Scan for the cell matching the given text and deliver its [X, Y] coordinate at center. 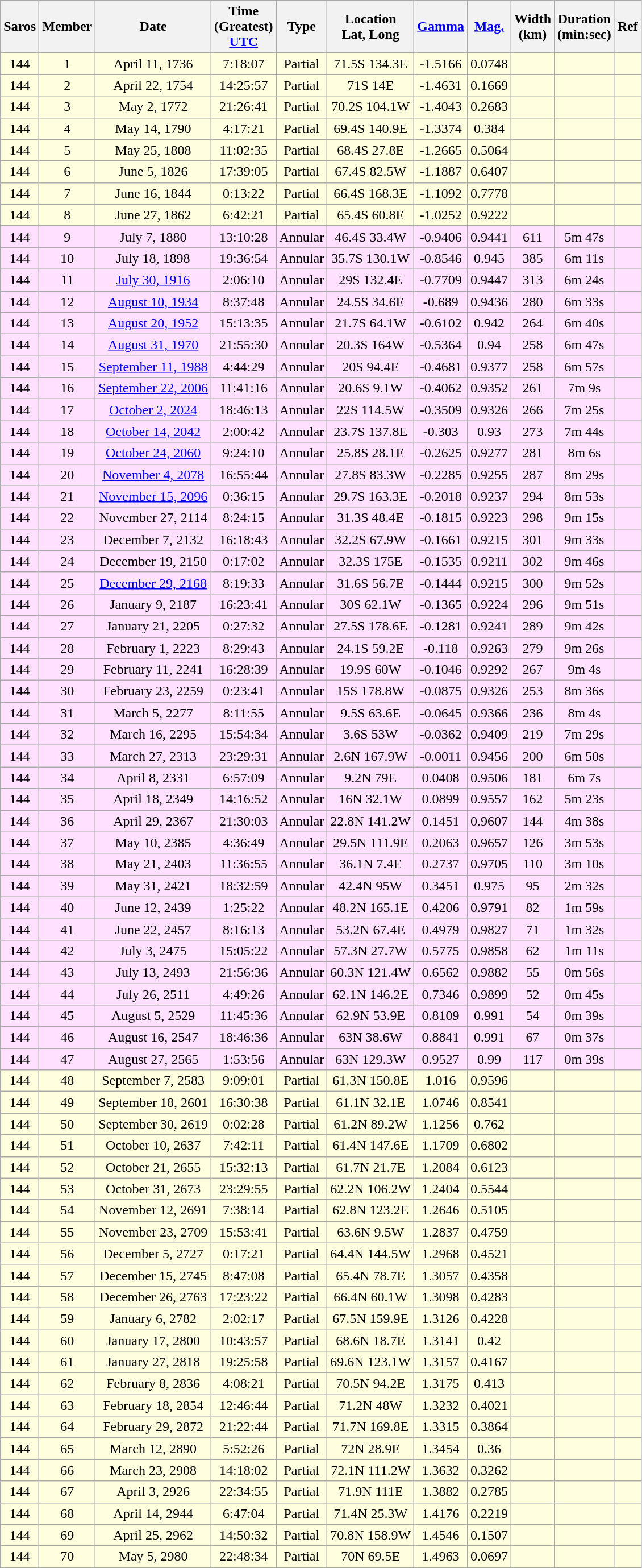
22:48:34 [243, 1557]
1.3126 [441, 1318]
17:39:05 [243, 172]
0.2063 [441, 843]
-1.0252 [441, 215]
June 27, 1862 [153, 215]
0.9409 [489, 735]
11:41:16 [243, 388]
58 [67, 1297]
70.5N 94.2E [370, 1384]
0.0408 [441, 778]
0:17:02 [243, 561]
36.1N 7.4E [370, 864]
April 11, 1736 [153, 64]
1.016 [441, 1081]
219 [533, 735]
45 [67, 1016]
0.9352 [489, 388]
-0.0875 [441, 691]
0.945 [489, 258]
29.7S 163.3E [370, 496]
16:30:38 [243, 1102]
181 [533, 778]
0.9858 [489, 951]
February 8, 2836 [153, 1384]
2:02:17 [243, 1318]
December 15, 2745 [153, 1275]
1m 59s [585, 907]
0:23:41 [243, 691]
April 22, 1754 [153, 85]
0.9705 [489, 864]
November 27, 2114 [153, 518]
71 [533, 929]
9m 33s [585, 540]
64 [67, 1427]
34 [67, 778]
0.8841 [441, 1038]
0.9277 [489, 453]
200 [533, 756]
April 8, 2331 [153, 778]
18:32:59 [243, 886]
27.5S 178.6E [370, 626]
Saros [20, 27]
23.7S 137.8E [370, 432]
19.9S 60W [370, 670]
4:44:29 [243, 367]
1.2646 [441, 1210]
8m 36s [585, 691]
8:29:43 [243, 648]
41 [67, 929]
33 [67, 756]
21:56:36 [243, 972]
Member [67, 27]
November 12, 2691 [153, 1210]
-1.3374 [441, 128]
47 [67, 1059]
August 16, 2547 [153, 1038]
February 11, 2241 [153, 670]
Width(km) [533, 27]
-1.2665 [441, 150]
8 [67, 215]
0.4521 [489, 1254]
24 [67, 561]
266 [533, 410]
68 [67, 1513]
0.4759 [489, 1232]
0.4167 [489, 1362]
71.9N 111E [370, 1492]
22.8N 141.2W [370, 821]
66.4N 60.1W [370, 1297]
1.4546 [441, 1535]
-0.4062 [441, 388]
6 [67, 172]
9m 51s [585, 604]
19:25:58 [243, 1362]
8m 6s [585, 453]
63.6N 9.5W [370, 1232]
66.4S 168.3E [370, 193]
0.9791 [489, 907]
23:29:55 [243, 1189]
71.5S 134.3E [370, 64]
162 [533, 799]
May 5, 2980 [153, 1557]
2.6N 167.9W [370, 756]
8:11:55 [243, 713]
1.2084 [441, 1167]
0.0748 [489, 64]
0.9506 [489, 778]
May 10, 2385 [153, 843]
0.9456 [489, 756]
June 5, 1826 [153, 172]
December 5, 2727 [153, 1254]
9m 42s [585, 626]
August 27, 2565 [153, 1059]
4:36:49 [243, 843]
18:46:13 [243, 410]
0.99 [489, 1059]
-1.4631 [441, 85]
15:13:35 [243, 323]
62.2N 106.2W [370, 1189]
1.3232 [441, 1405]
0.3262 [489, 1470]
0.4283 [489, 1297]
71.4N 25.3W [370, 1513]
236 [533, 713]
0.5544 [489, 1189]
0.8541 [489, 1102]
4:17:21 [243, 128]
May 21, 2403 [153, 864]
-0.8546 [441, 258]
280 [533, 302]
1.3882 [441, 1492]
16N 32.1W [370, 799]
4:08:21 [243, 1384]
56 [67, 1254]
-0.2285 [441, 475]
1:25:22 [243, 907]
117 [533, 1059]
October 24, 2060 [153, 453]
65.4N 78.7E [370, 1275]
January 27, 2818 [153, 1362]
September 30, 2619 [153, 1124]
9 [67, 237]
61.3N 150.8E [370, 1081]
1.3315 [441, 1427]
-0.1281 [441, 626]
69.4S 140.9E [370, 128]
70N 69.5E [370, 1557]
273 [533, 432]
0.94 [489, 345]
5m 47s [585, 237]
66 [67, 1470]
61 [67, 1362]
48.2N 165.1E [370, 907]
0:13:22 [243, 193]
-0.4681 [441, 367]
July 13, 2493 [153, 972]
68.6N 18.7E [370, 1340]
71.2N 48W [370, 1405]
0.9377 [489, 367]
0.2785 [489, 1492]
0.2219 [489, 1513]
0.413 [489, 1384]
13 [67, 323]
296 [533, 604]
July 7, 1880 [153, 237]
0.6562 [441, 972]
August 31, 1970 [153, 345]
8m 29s [585, 475]
1.2968 [441, 1254]
0.9223 [489, 518]
0.36 [489, 1449]
Duration(min:sec) [585, 27]
8:47:08 [243, 1275]
5 [67, 150]
6m 50s [585, 756]
6:42:21 [243, 215]
64.4N 144.5W [370, 1254]
43 [67, 972]
September 7, 2583 [153, 1081]
12:46:44 [243, 1405]
January 21, 2205 [153, 626]
1.1256 [441, 1124]
15:05:22 [243, 951]
Time(Greatest)UTC [243, 27]
10 [67, 258]
9.5S 63.6E [370, 713]
0.9292 [489, 670]
7:42:11 [243, 1146]
21:55:30 [243, 345]
50 [67, 1124]
302 [533, 561]
8m 4s [585, 713]
37 [67, 843]
0.9224 [489, 604]
-1.4043 [441, 107]
9:09:01 [243, 1081]
7m 44s [585, 432]
March 16, 2295 [153, 735]
26 [67, 604]
8:24:15 [243, 518]
December 29, 2168 [153, 583]
9.2N 79E [370, 778]
-0.2625 [441, 453]
1.4176 [441, 1513]
-1.1887 [441, 172]
0.9222 [489, 215]
9m 26s [585, 648]
14 [67, 345]
4m 38s [585, 821]
-0.118 [441, 648]
November 4, 2078 [153, 475]
15:32:13 [243, 1167]
42.4N 95W [370, 886]
1.3141 [441, 1340]
46 [67, 1038]
69.6N 123.1W [370, 1362]
Ref [627, 27]
49 [67, 1102]
31 [67, 713]
287 [533, 475]
April 18, 2349 [153, 799]
3m 10s [585, 864]
7m 25s [585, 410]
1.2837 [441, 1232]
0.6123 [489, 1167]
-0.0011 [441, 756]
2:06:10 [243, 280]
62.8N 123.2E [370, 1210]
65.4S 60.8E [370, 215]
0.5775 [441, 951]
1.1709 [441, 1146]
April 14, 2944 [153, 1513]
1:53:56 [243, 1059]
20S 94.4E [370, 367]
July 26, 2511 [153, 994]
59 [67, 1318]
-0.1365 [441, 604]
5m 23s [585, 799]
14:50:32 [243, 1535]
LocationLat, Long [370, 27]
11:36:55 [243, 864]
9m 4s [585, 670]
9m 15s [585, 518]
40 [67, 907]
March 27, 2313 [153, 756]
0.7346 [441, 994]
23 [67, 540]
July 3, 2475 [153, 951]
24.5S 34.6E [370, 302]
0.9607 [489, 821]
October 10, 2637 [153, 1146]
8:19:33 [243, 583]
April 29, 2367 [153, 821]
June 12, 2439 [153, 907]
301 [533, 540]
1.3175 [441, 1384]
61.4N 147.6E [370, 1146]
17 [67, 410]
0.5064 [489, 150]
8m 53s [585, 496]
19 [67, 453]
0.9827 [489, 929]
December 26, 2763 [153, 1297]
7m 9s [585, 388]
31.6S 56.7E [370, 583]
0.9447 [489, 280]
9:24:10 [243, 453]
16 [67, 388]
0.93 [489, 432]
15S 178.8W [370, 691]
63N 38.6W [370, 1038]
0.6802 [489, 1146]
6m 40s [585, 323]
35.7S 130.1W [370, 258]
January 17, 2800 [153, 1340]
December 7, 2132 [153, 540]
0:36:15 [243, 496]
September 18, 2601 [153, 1102]
0.4358 [489, 1275]
24.1S 59.2E [370, 648]
September 22, 2006 [153, 388]
16:28:39 [243, 670]
7:38:14 [243, 1210]
385 [533, 258]
0.6407 [489, 172]
67.4S 82.5W [370, 172]
-0.303 [441, 432]
-1.5166 [441, 64]
294 [533, 496]
October 2, 2024 [153, 410]
1.3057 [441, 1275]
14:16:52 [243, 799]
0.9241 [489, 626]
0:17:21 [243, 1254]
-0.1046 [441, 670]
281 [533, 453]
January 9, 2187 [153, 604]
17:23:22 [243, 1297]
18:46:36 [243, 1038]
0.3864 [489, 1427]
0.9557 [489, 799]
6m 47s [585, 345]
0.7778 [489, 193]
16:23:41 [243, 604]
3 [67, 107]
0.384 [489, 128]
7m 29s [585, 735]
1.4963 [441, 1557]
10:43:57 [243, 1340]
15 [67, 367]
61.2N 89.2W [370, 1124]
0.0899 [441, 799]
261 [533, 388]
95 [533, 886]
-0.3509 [441, 410]
August 5, 2529 [153, 1016]
126 [533, 843]
11 [67, 280]
0.9596 [489, 1081]
21:26:41 [243, 107]
0m 56s [585, 972]
57 [67, 1275]
72N 28.9E [370, 1449]
-1.1092 [441, 193]
29.5N 111.9E [370, 843]
-0.9406 [441, 237]
3m 53s [585, 843]
0.9237 [489, 496]
72.1N 111.2W [370, 1470]
61.1N 32.1E [370, 1102]
53 [67, 1189]
6m 11s [585, 258]
-0.1444 [441, 583]
253 [533, 691]
20.3S 164W [370, 345]
February 18, 2854 [153, 1405]
13:10:28 [243, 237]
August 10, 1934 [153, 302]
42 [67, 951]
March 5, 2277 [153, 713]
0.9899 [489, 994]
2 [67, 85]
70 [67, 1557]
May 25, 1808 [153, 150]
0:27:32 [243, 626]
0.9436 [489, 302]
1m 32s [585, 929]
0.4021 [489, 1405]
25 [67, 583]
68.4S 27.8E [370, 150]
30S 62.1W [370, 604]
110 [533, 864]
5:52:26 [243, 1449]
16:55:44 [243, 475]
32 [67, 735]
February 1, 2223 [153, 648]
November 15, 2096 [153, 496]
57.3N 27.7W [370, 951]
0.1507 [489, 1535]
November 23, 2709 [153, 1232]
36 [67, 821]
53.2N 67.4E [370, 929]
35 [67, 799]
0.9441 [489, 237]
0.9255 [489, 475]
39 [67, 886]
1 [67, 64]
May 31, 2421 [153, 886]
0.1669 [489, 85]
27 [67, 626]
August 20, 1952 [153, 323]
71S 14E [370, 85]
October 14, 2042 [153, 432]
0.1451 [441, 821]
-0.1535 [441, 561]
21:30:03 [243, 821]
Mag. [489, 27]
6m 33s [585, 302]
62.9N 53.9E [370, 1016]
October 21, 2655 [153, 1167]
8:37:48 [243, 302]
21 [67, 496]
22 [67, 518]
0.9882 [489, 972]
19:36:54 [243, 258]
38 [67, 864]
67.5N 159.9E [370, 1318]
62.1N 146.2E [370, 994]
December 19, 2150 [153, 561]
0.942 [489, 323]
31.3S 48.4E [370, 518]
Type [302, 27]
63N 129.3W [370, 1059]
6m 57s [585, 367]
1.2404 [441, 1189]
Date [153, 27]
15:53:41 [243, 1232]
82 [533, 907]
0.9657 [489, 843]
70.8N 158.9W [370, 1535]
July 30, 1916 [153, 280]
15:54:34 [243, 735]
6:57:09 [243, 778]
0.4228 [489, 1318]
27.8S 83.3W [370, 475]
1.3157 [441, 1362]
44 [67, 994]
11:02:35 [243, 150]
-0.7709 [441, 280]
April 25, 2962 [153, 1535]
October 31, 2673 [153, 1189]
25.8S 28.1E [370, 453]
14:18:02 [243, 1470]
279 [533, 648]
20.6S 9.1W [370, 388]
0.8109 [441, 1016]
21:22:44 [243, 1427]
30 [67, 691]
7 [67, 193]
0m 37s [585, 1038]
0.9263 [489, 648]
March 12, 2890 [153, 1449]
1m 11s [585, 951]
267 [533, 670]
28 [67, 648]
1.3632 [441, 1470]
April 3, 2926 [153, 1492]
63 [67, 1405]
May 14, 1790 [153, 128]
0.9527 [441, 1059]
300 [533, 583]
313 [533, 280]
6m 7s [585, 778]
-0.6102 [441, 323]
7:18:07 [243, 64]
0.3451 [441, 886]
July 18, 1898 [153, 258]
16:18:43 [243, 540]
0.9211 [489, 561]
2m 32s [585, 886]
0.2737 [441, 864]
-0.0362 [441, 735]
1.0746 [441, 1102]
32.2S 67.9W [370, 540]
21.7S 64.1W [370, 323]
9m 52s [585, 583]
298 [533, 518]
29 [67, 670]
0.975 [489, 886]
6m 24s [585, 280]
0.2683 [489, 107]
-0.2018 [441, 496]
69 [67, 1535]
29S 132.4E [370, 280]
18 [67, 432]
11:45:36 [243, 1016]
6:47:04 [243, 1513]
46.4S 33.4W [370, 237]
3.6S 53W [370, 735]
0:02:28 [243, 1124]
0.4206 [441, 907]
264 [533, 323]
-0.1815 [441, 518]
12 [67, 302]
September 11, 1988 [153, 367]
20 [67, 475]
0.0697 [489, 1557]
60 [67, 1340]
289 [533, 626]
0.42 [489, 1340]
0.4979 [441, 929]
48 [67, 1081]
9m 46s [585, 561]
June 16, 1844 [153, 193]
2:00:42 [243, 432]
4 [67, 128]
February 29, 2872 [153, 1427]
Gamma [441, 27]
22S 114.5W [370, 410]
65 [67, 1449]
0.5105 [489, 1210]
0.9366 [489, 713]
March 23, 2908 [153, 1470]
February 23, 2259 [153, 691]
23:29:31 [243, 756]
71.7N 169.8E [370, 1427]
-0.1661 [441, 540]
1.3098 [441, 1297]
0.762 [489, 1124]
60.3N 121.4W [370, 972]
14:25:57 [243, 85]
-0.0645 [441, 713]
4:49:26 [243, 994]
70.2S 104.1W [370, 107]
June 22, 2457 [153, 929]
51 [67, 1146]
32.3S 175E [370, 561]
-0.5364 [441, 345]
61.7N 21.7E [370, 1167]
-0.689 [441, 302]
0m 45s [585, 994]
1.3454 [441, 1449]
May 2, 1772 [153, 107]
January 6, 2782 [153, 1318]
22:34:55 [243, 1492]
611 [533, 237]
8:16:13 [243, 929]
